Return the (X, Y) coordinate for the center point of the cell that contains the specified text.  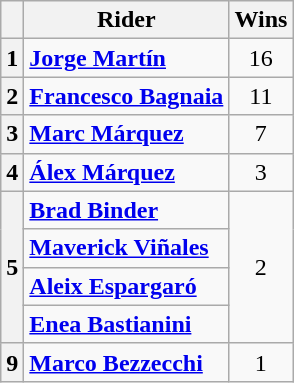
9 (12, 362)
Marc Márquez (126, 134)
Francesco Bagnaia (126, 96)
5 (12, 267)
16 (261, 58)
Brad Binder (126, 210)
Jorge Martín (126, 58)
Marco Bezzecchi (126, 362)
11 (261, 96)
Maverick Viñales (126, 248)
Aleix Espargaró (126, 286)
7 (261, 134)
Rider (126, 20)
Enea Bastianini (126, 324)
Álex Márquez (126, 172)
Wins (261, 20)
4 (12, 172)
